Provide the [X, Y] coordinate of the cell's center where the given text is located.  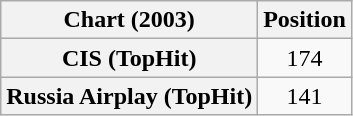
Chart (2003) [130, 20]
CIS (TopHit) [130, 58]
Russia Airplay (TopHit) [130, 96]
174 [305, 58]
141 [305, 96]
Position [305, 20]
